Extract the [X, Y] coordinate from the center of the cell holding the provided text.  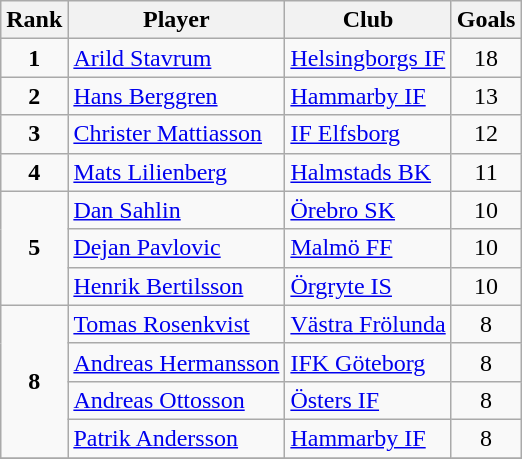
Malmö FF [368, 248]
1 [34, 58]
Dan Sahlin [176, 210]
Rank [34, 20]
2 [34, 96]
Arild Stavrum [176, 58]
Västra Frölunda [368, 324]
Patrik Andersson [176, 438]
18 [486, 58]
Christer Mattiasson [176, 134]
5 [34, 248]
3 [34, 134]
IF Elfsborg [368, 134]
Örgryte IS [368, 286]
12 [486, 134]
Halmstads BK [368, 172]
11 [486, 172]
Mats Lilienberg [176, 172]
Andreas Hermansson [176, 362]
Dejan Pavlovic [176, 248]
Henrik Bertilsson [176, 286]
Goals [486, 20]
IFK Göteborg [368, 362]
Tomas Rosenkvist [176, 324]
4 [34, 172]
Örebro SK [368, 210]
Player [176, 20]
13 [486, 96]
Andreas Ottosson [176, 400]
Östers IF [368, 400]
Club [368, 20]
Helsingborgs IF [368, 58]
Hans Berggren [176, 96]
